Extract the (x, y) coordinate from the center of the cell holding the provided text.  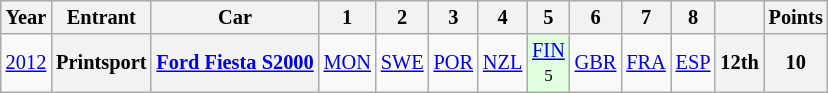
Printsport (101, 63)
1 (348, 17)
4 (502, 17)
12th (739, 63)
6 (596, 17)
FRA (646, 63)
GBR (596, 63)
Entrant (101, 17)
NZL (502, 63)
ESP (694, 63)
10 (796, 63)
3 (454, 17)
FIN5 (548, 63)
Ford Fiesta S2000 (234, 63)
Year (26, 17)
7 (646, 17)
Points (796, 17)
SWE (402, 63)
2012 (26, 63)
8 (694, 17)
Car (234, 17)
POR (454, 63)
2 (402, 17)
MON (348, 63)
5 (548, 17)
